Return (x, y) of the center of cell containing provided text 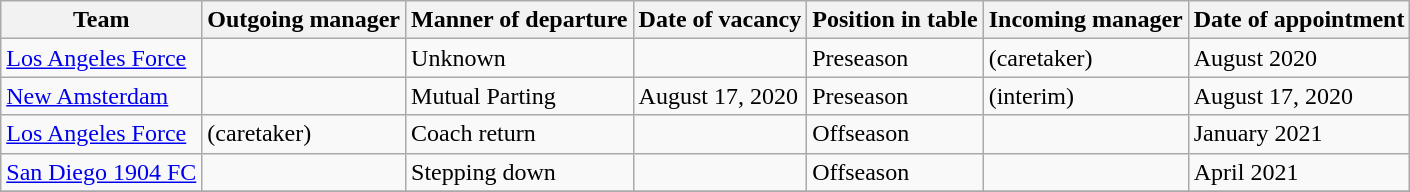
Incoming manager (1086, 20)
San Diego 1904 FC (102, 172)
New Amsterdam (102, 96)
April 2021 (1299, 172)
January 2021 (1299, 134)
Team (102, 20)
Date of appointment (1299, 20)
Outgoing manager (304, 20)
Mutual Parting (520, 96)
Unknown (520, 58)
Manner of departure (520, 20)
Coach return (520, 134)
Stepping down (520, 172)
(interim) (1086, 96)
Position in table (895, 20)
Date of vacancy (720, 20)
August 2020 (1299, 58)
